Find where the given text appears and provide that cell's center as [X, Y] coordinate. 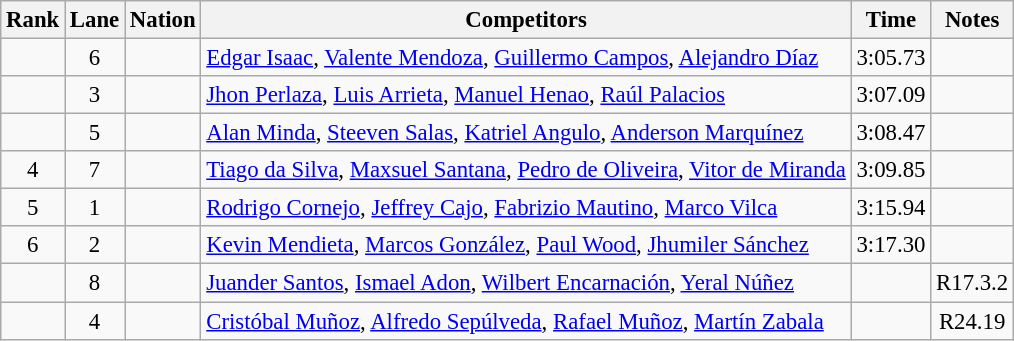
7 [95, 170]
Jhon Perlaza, Luis Arrieta, Manuel Henao, Raúl Palacios [526, 95]
3:17.30 [891, 245]
R24.19 [972, 321]
Nation [163, 20]
R17.3.2 [972, 283]
3:07.09 [891, 95]
Lane [95, 20]
Alan Minda, Steeven Salas, Katriel Angulo, Anderson Marquínez [526, 133]
3 [95, 95]
3:08.47 [891, 133]
2 [95, 245]
Rodrigo Cornejo, Jeffrey Cajo, Fabrizio Mautino, Marco Vilca [526, 208]
8 [95, 283]
Juander Santos, Ismael Adon, Wilbert Encarnación, Yeral Núñez [526, 283]
Rank [33, 20]
Notes [972, 20]
Tiago da Silva, Maxsuel Santana, Pedro de Oliveira, Vitor de Miranda [526, 170]
Competitors [526, 20]
3:09.85 [891, 170]
Edgar Isaac, Valente Mendoza, Guillermo Campos, Alejandro Díaz [526, 58]
Cristóbal Muñoz, Alfredo Sepúlveda, Rafael Muñoz, Martín Zabala [526, 321]
3:05.73 [891, 58]
3:15.94 [891, 208]
Kevin Mendieta, Marcos González, Paul Wood, Jhumiler Sánchez [526, 245]
1 [95, 208]
Time [891, 20]
